Locate the cell with the specified text and output its (x, y) center coordinate. 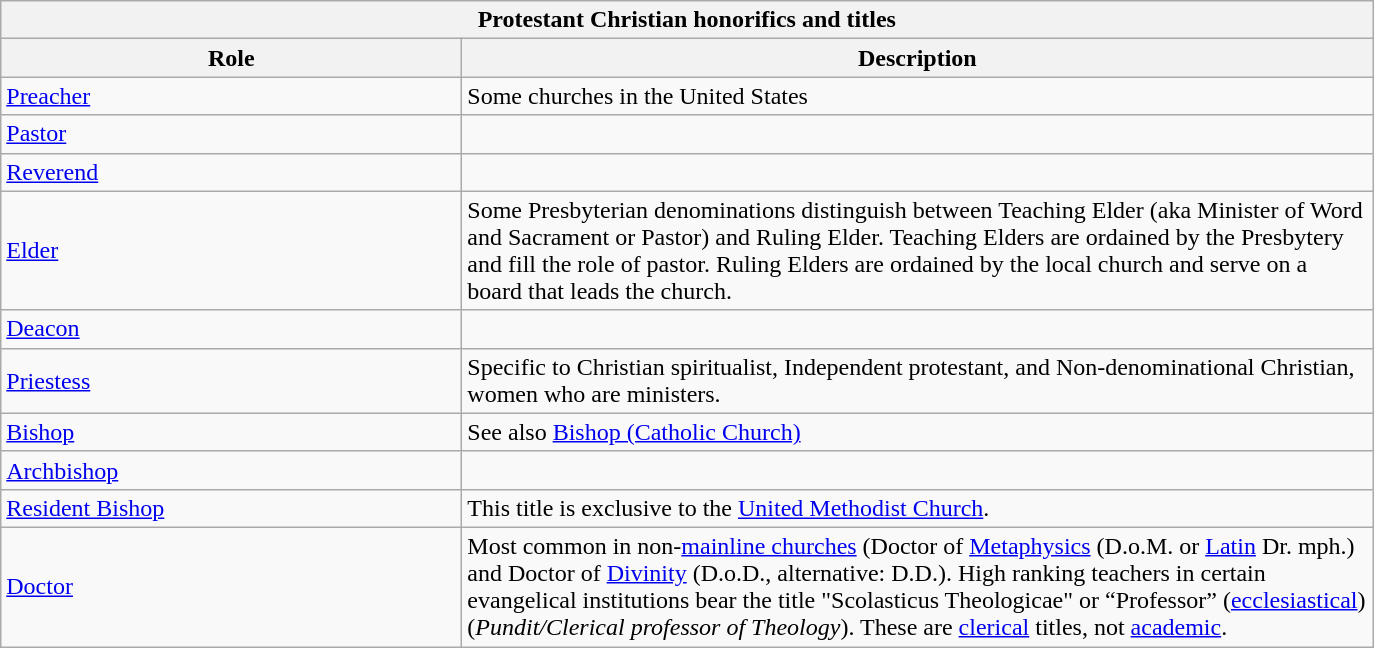
Role (232, 58)
Reverend (232, 172)
Description (918, 58)
Archbishop (232, 470)
Protestant Christian honorifics and titles (687, 20)
Deacon (232, 329)
Resident Bishop (232, 508)
Priestess (232, 380)
Specific to Christian spiritualist, Independent protestant, and Non-denominational Christian, women who are ministers. (918, 380)
Elder (232, 250)
Doctor (232, 586)
Preacher (232, 96)
This title is exclusive to the United Methodist Church. (918, 508)
Pastor (232, 134)
Bishop (232, 432)
Some churches in the United States (918, 96)
See also Bishop (Catholic Church) (918, 432)
